Return the [X, Y] coordinate for the center point of the cell that contains the specified text.  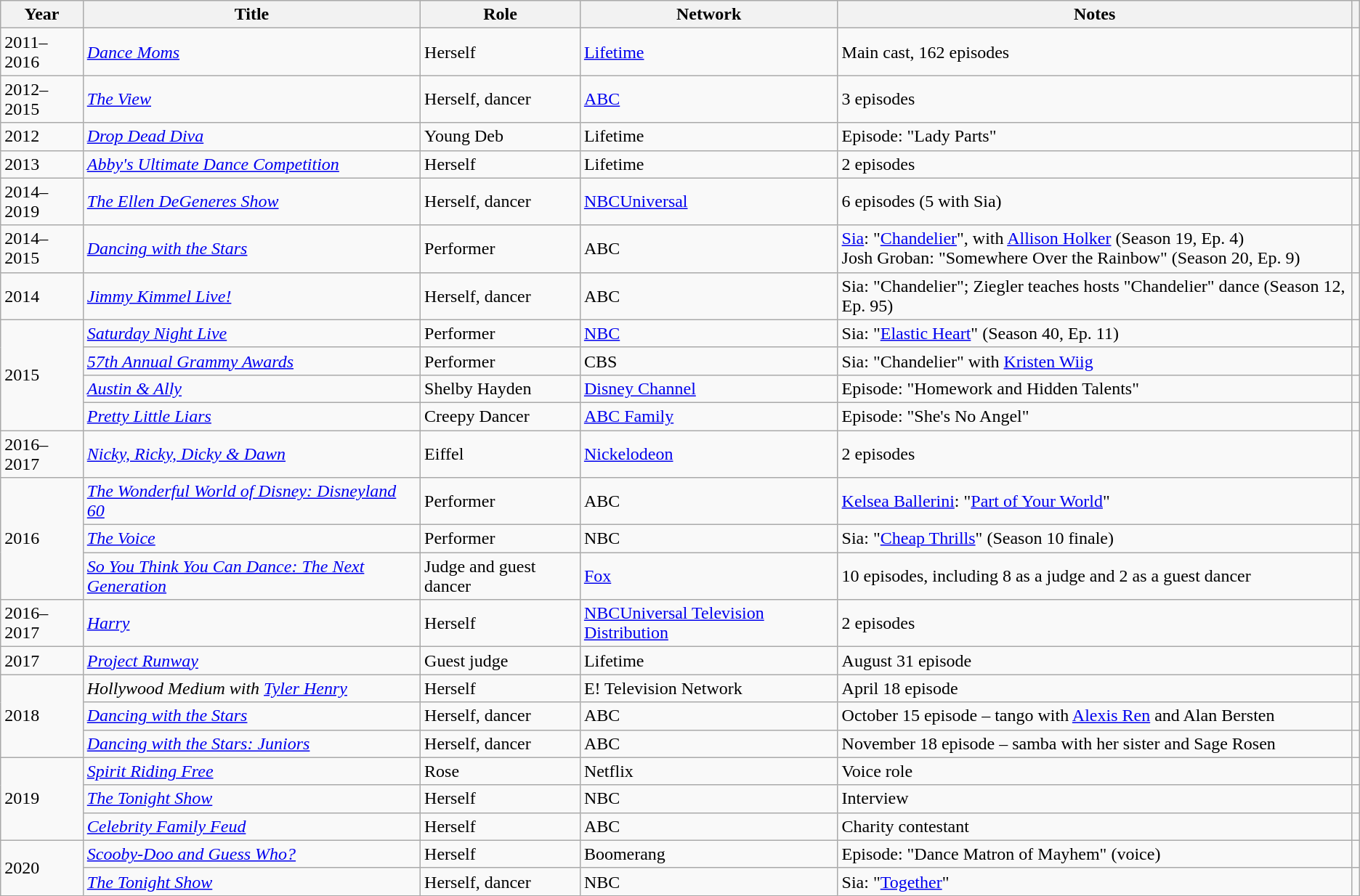
Role [501, 15]
NBCUniversal Television Distribution [709, 623]
CBS [709, 361]
57th Annual Grammy Awards [251, 361]
Notes [1094, 15]
Fox [709, 577]
Eiffel [501, 453]
April 18 episode [1094, 688]
10 episodes, including 8 as a judge and 2 as a guest dancer [1094, 577]
Harry [251, 623]
E! Television Network [709, 688]
Episode: "Dance Matron of Mayhem" (voice) [1094, 854]
Rose [501, 771]
Dancing with the Stars: Juniors [251, 744]
2014–2019 [42, 202]
Episode: "Homework and Hidden Talents" [1094, 388]
Hollywood Medium with Tyler Henry [251, 688]
Sia: "Chandelier" with Kristen Wiig [1094, 361]
The Ellen DeGeneres Show [251, 202]
The Wonderful World of Disney: Disneyland 60 [251, 501]
Main cast, 162 episodes [1094, 52]
3 episodes [1094, 99]
2016 [42, 539]
Jimmy Kimmel Live! [251, 296]
Dance Moms [251, 52]
Project Runway [251, 661]
Saturday Night Live [251, 333]
Creepy Dancer [501, 416]
2014 [42, 296]
Boomerang [709, 854]
2015 [42, 375]
Kelsea Ballerini: "Part of Your World" [1094, 501]
2012 [42, 137]
Netflix [709, 771]
Episode: "She's No Angel" [1094, 416]
2014–2015 [42, 248]
Guest judge [501, 661]
So You Think You Can Dance: The Next Generation [251, 577]
Charity contestant [1094, 826]
Drop Dead Diva [251, 137]
2019 [42, 799]
2018 [42, 716]
Shelby Hayden [501, 388]
ABC Family [709, 416]
Young Deb [501, 137]
Year [42, 15]
Interview [1094, 799]
Network [709, 15]
Spirit Riding Free [251, 771]
2013 [42, 164]
2012–2015 [42, 99]
Celebrity Family Feud [251, 826]
Austin & Ally [251, 388]
Abby's Ultimate Dance Competition [251, 164]
Sia: "Cheap Thrills" (Season 10 finale) [1094, 539]
Nickelodeon [709, 453]
Nicky, Ricky, Dicky & Dawn [251, 453]
Sia: "Elastic Heart" (Season 40, Ep. 11) [1094, 333]
2020 [42, 868]
Pretty Little Liars [251, 416]
Disney Channel [709, 388]
August 31 episode [1094, 661]
Voice role [1094, 771]
Title [251, 15]
Sia: "Chandelier"; Ziegler teaches hosts "Chandelier" dance (Season 12, Ep. 95) [1094, 296]
November 18 episode – samba with her sister and Sage Rosen [1094, 744]
October 15 episode – tango with Alexis Ren and Alan Bersten [1094, 716]
Sia: "Chandelier", with Allison Holker (Season 19, Ep. 4)Josh Groban: "Somewhere Over the Rainbow" (Season 20, Ep. 9) [1094, 248]
6 episodes (5 with Sia) [1094, 202]
Scooby-Doo and Guess Who? [251, 854]
The View [251, 99]
2011–2016 [42, 52]
Judge and guest dancer [501, 577]
Episode: "Lady Parts" [1094, 137]
2017 [42, 661]
The Voice [251, 539]
Sia: "Together" [1094, 881]
NBCUniversal [709, 202]
